Identify which cell holds the provided text, then report its (X, Y) central coordinate. 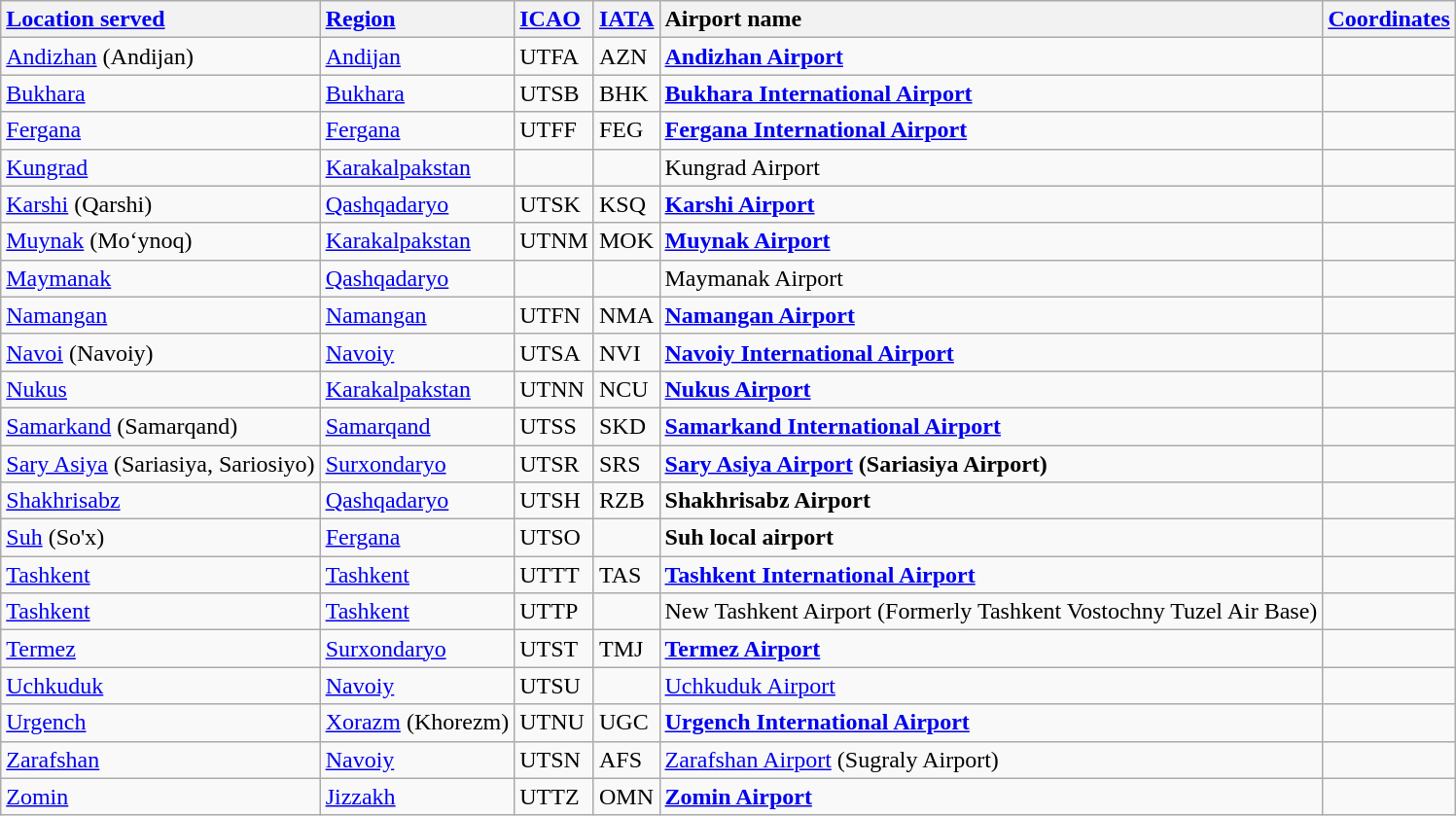
Maymanak (160, 278)
IATA (626, 19)
AZN (626, 56)
Suh local airport (991, 538)
Kungrad Airport (991, 167)
Samarqand (417, 426)
Bukhara International Airport (991, 93)
Karshi Airport (991, 204)
ICAO (554, 19)
Zarafshan Airport (Sugraly Airport) (991, 760)
Xorazm (Khorezm) (417, 723)
Sary Asiya Airport (Sariasiya Airport) (991, 464)
Muynak (Mo‘ynoq) (160, 241)
Andizhan Airport (991, 56)
RZB (626, 501)
SKD (626, 426)
BHK (626, 93)
NCU (626, 389)
Nukus (160, 389)
UTTT (554, 575)
AFS (626, 760)
Sary Asiya (Sariasiya, Sariosiyo) (160, 464)
Shakhrisabz Airport (991, 501)
NVI (626, 352)
Jizzakh (417, 797)
Andijan (417, 56)
New Tashkent Airport (Formerly Tashkent Vostochny Tuzel Air Base) (991, 612)
UTTP (554, 612)
Zomin Airport (991, 797)
Suh (So'x) (160, 538)
Zarafshan (160, 760)
Termez Airport (991, 649)
Navoi (Navoiy) (160, 352)
UTNM (554, 241)
Uchkuduk Airport (991, 686)
UTNN (554, 389)
Tashkent International Airport (991, 575)
UTNU (554, 723)
Location served (160, 19)
TMJ (626, 649)
Maymanak Airport (991, 278)
UTST (554, 649)
UTSS (554, 426)
Region (417, 19)
UTSH (554, 501)
Navoiy International Airport (991, 352)
Namangan Airport (991, 315)
UTSU (554, 686)
UTSR (554, 464)
Muynak Airport (991, 241)
Karshi (Qarshi) (160, 204)
UTSA (554, 352)
Airport name (991, 19)
Shakhrisabz (160, 501)
Samarkand (Samarqand) (160, 426)
Kungrad (160, 167)
UTSN (554, 760)
Zomin (160, 797)
Nukus Airport (991, 389)
UTFN (554, 315)
Coordinates (1389, 19)
Urgench (160, 723)
TAS (626, 575)
SRS (626, 464)
UGC (626, 723)
UTFA (554, 56)
Fergana International Airport (991, 130)
UTSO (554, 538)
Uchkuduk (160, 686)
UTSB (554, 93)
NMA (626, 315)
Samarkand International Airport (991, 426)
Termez (160, 649)
Andizhan (Andijan) (160, 56)
UTFF (554, 130)
Urgench International Airport (991, 723)
UTTZ (554, 797)
KSQ (626, 204)
MOK (626, 241)
OMN (626, 797)
UTSK (554, 204)
FEG (626, 130)
